Capture the cell that displays the provided text and extract its [x, y] central coordinate. 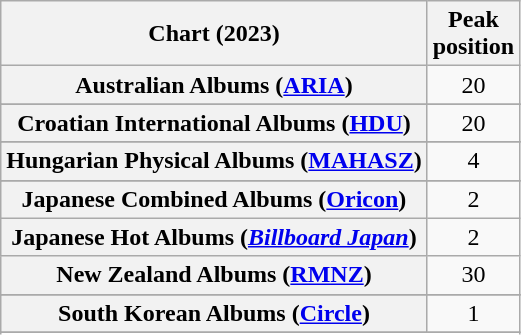
Australian Albums (ARIA) [214, 85]
4 [473, 161]
Japanese Hot Albums (Billboard Japan) [214, 237]
30 [473, 275]
Hungarian Physical Albums (MAHASZ) [214, 161]
New Zealand Albums (RMNZ) [214, 275]
1 [473, 313]
Peakposition [473, 34]
Croatian International Albums (HDU) [214, 123]
South Korean Albums (Circle) [214, 313]
Chart (2023) [214, 34]
Japanese Combined Albums (Oricon) [214, 199]
